Output the [x, y] coordinate of the center of the cell containing the given text.  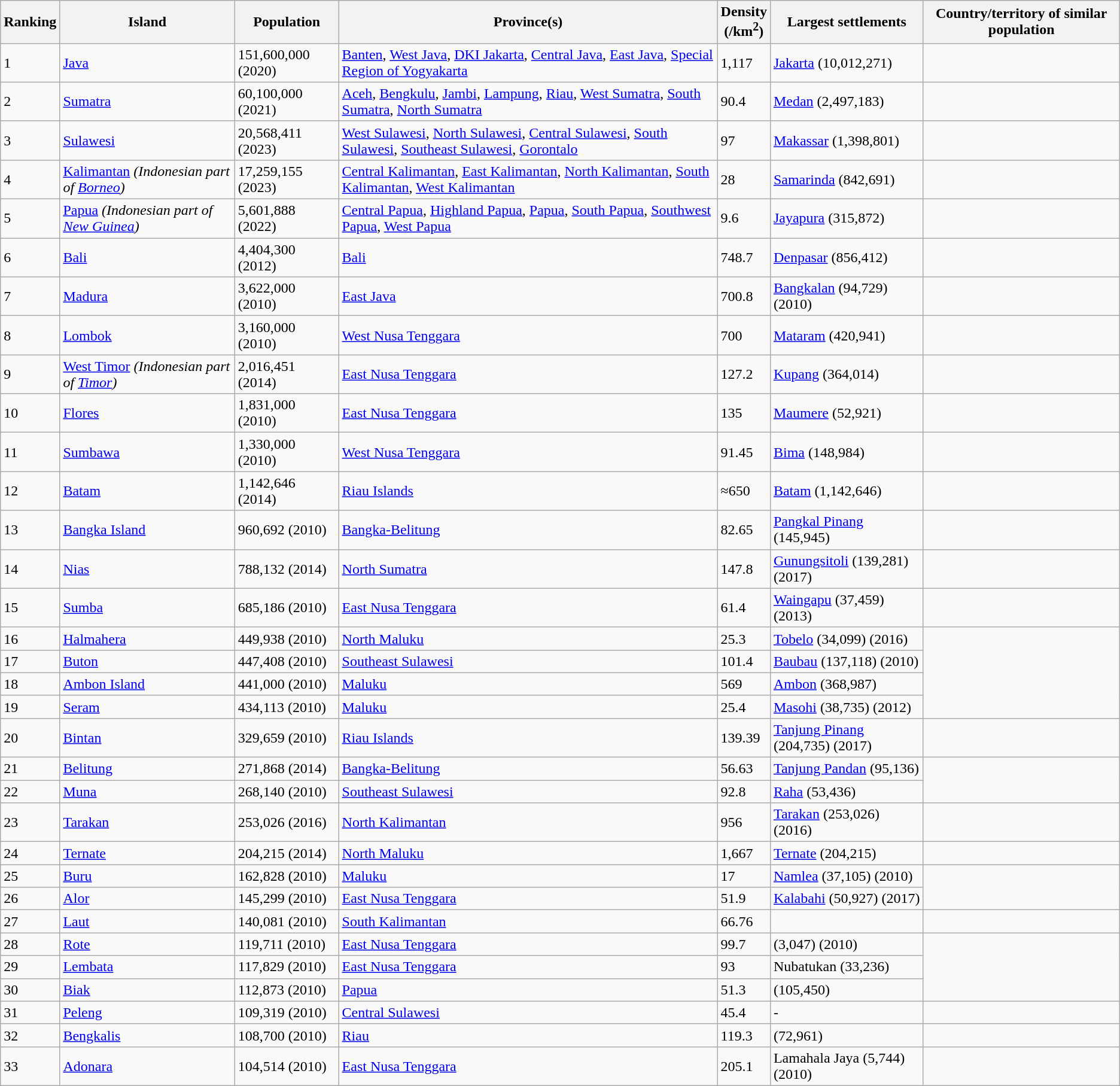
Jakarta (10,012,271) [847, 62]
Tanjung Pinang (204,735) (2017) [847, 737]
441,000 (2010) [287, 684]
Baubau (137,118) (2010) [847, 661]
15 [30, 608]
Papua [528, 990]
Tobelo (34,099) (2016) [847, 638]
Pangkal Pinang (145,945) [847, 530]
147.8 [744, 568]
4,404,300 (2012) [287, 257]
204,215 (2014) [287, 853]
6 [30, 257]
Sumatra [147, 102]
Raha (53,436) [847, 792]
Island [147, 22]
Tarakan (253,026) (2016) [847, 822]
Largest settlements [847, 22]
Java [147, 62]
22 [30, 792]
12 [30, 491]
Halmahera [147, 638]
Kupang (364,014) [847, 375]
Ambon Island [147, 684]
Masohi (38,735) (2012) [847, 707]
108,700 (2010) [287, 1035]
271,868 (2014) [287, 769]
61.4 [744, 608]
56.63 [744, 769]
Population [287, 22]
447,408 (2010) [287, 661]
434,113 (2010) [287, 707]
788,132 (2014) [287, 568]
Province(s) [528, 22]
3,160,000 (2010) [287, 335]
139.39 [744, 737]
1,831,000 (2010) [287, 413]
(3,047) (2010) [847, 944]
109,319 (2010) [287, 1012]
51.9 [744, 899]
101.4 [744, 661]
66.76 [744, 921]
20 [30, 737]
104,514 (2010) [287, 1066]
25 [30, 876]
Lamahala Jaya (5,744)(2010) [847, 1066]
Peleng [147, 1012]
(105,450) [847, 990]
960,692 (2010) [287, 530]
119.3 [744, 1035]
2,016,451 (2014) [287, 375]
162,828 (2010) [287, 876]
North Kalimantan [528, 822]
Samarinda (842,691) [847, 180]
Rote [147, 944]
14 [30, 568]
91.45 [744, 452]
Banten, West Java, DKI Jakarta, Central Java, East Java, Special Region of Yogyakarta [528, 62]
135 [744, 413]
Ambon (368,987) [847, 684]
Gunungsitoli (139,281) (2017) [847, 568]
1,117 [744, 62]
25.3 [744, 638]
Central Sulawesi [528, 1012]
19 [30, 707]
21 [30, 769]
29 [30, 967]
Makassar (1,398,801) [847, 140]
Mataram (420,941) [847, 335]
685,186 (2010) [287, 608]
Muna [147, 792]
Kalabahi (50,927) (2017) [847, 899]
32 [30, 1035]
253,026 (2016) [287, 822]
Belitung [147, 769]
8 [30, 335]
Central Kalimantan, East Kalimantan, North Kalimantan, South Kalimantan, West Kalimantan [528, 180]
20,568,411 (2023) [287, 140]
17,259,155 (2023) [287, 180]
Medan (2,497,183) [847, 102]
Waingapu (37,459) (2013) [847, 608]
9.6 [744, 219]
Aceh, Bengkulu, Jambi, Lampung, Riau, West Sumatra, South Sumatra, North Sumatra [528, 102]
Laut [147, 921]
127.2 [744, 375]
5,601,888 (2022) [287, 219]
Adonara [147, 1066]
97 [744, 140]
Batam [147, 491]
748.7 [744, 257]
5 [30, 219]
Bengkalis [147, 1035]
(72,961) [847, 1035]
26 [30, 899]
Jayapura (315,872) [847, 219]
16 [30, 638]
Tarakan [147, 822]
112,873 (2010) [287, 990]
Alor [147, 899]
24 [30, 853]
≈650 [744, 491]
Sumba [147, 608]
268,140 (2010) [287, 792]
Sumbawa [147, 452]
Lembata [147, 967]
- [847, 1012]
Bima (148,984) [847, 452]
Ranking [30, 22]
Density(/km2) [744, 22]
30 [30, 990]
Bangka Island [147, 530]
Ternate [147, 853]
329,659 (2010) [287, 737]
25.4 [744, 707]
Sulawesi [147, 140]
140,081 (2010) [287, 921]
Batam (1,142,646) [847, 491]
33 [30, 1066]
11 [30, 452]
700.8 [744, 297]
Maumere (52,921) [847, 413]
Biak [147, 990]
Lombok [147, 335]
3,622,000 (2010) [287, 297]
99.7 [744, 944]
Riau [528, 1035]
Bangkalan (94,729) (2010) [847, 297]
Buton [147, 661]
51.3 [744, 990]
82.65 [744, 530]
Kalimantan (Indonesian part of Borneo) [147, 180]
Ternate (204,215) [847, 853]
South Kalimantan [528, 921]
West Timor (Indonesian part of Timor) [147, 375]
92.8 [744, 792]
1,330,000 (2010) [287, 452]
Tanjung Pandan (95,136) [847, 769]
117,829 (2010) [287, 967]
31 [30, 1012]
West Sulawesi, North Sulawesi, Central Sulawesi, South Sulawesi, Southeast Sulawesi, Gorontalo [528, 140]
7 [30, 297]
Central Papua, Highland Papua, Papua, South Papua, Southwest Papua, West Papua [528, 219]
Nubatukan (33,236) [847, 967]
1 [30, 62]
Country/territory of similar population [1021, 22]
4 [30, 180]
1,667 [744, 853]
Nias [147, 568]
Denpasar (856,412) [847, 257]
Buru [147, 876]
3 [30, 140]
700 [744, 335]
151,600,000 (2020) [287, 62]
18 [30, 684]
60,100,000 (2021) [287, 102]
Bintan [147, 737]
North Sumatra [528, 568]
569 [744, 684]
956 [744, 822]
Seram [147, 707]
Flores [147, 413]
45.4 [744, 1012]
9 [30, 375]
1,142,646 (2014) [287, 491]
23 [30, 822]
93 [744, 967]
10 [30, 413]
119,711 (2010) [287, 944]
Namlea (37,105) (2010) [847, 876]
2 [30, 102]
145,299 (2010) [287, 899]
Madura [147, 297]
90.4 [744, 102]
Papua (Indonesian part of New Guinea) [147, 219]
205.1 [744, 1066]
East Java [528, 297]
449,938 (2010) [287, 638]
27 [30, 921]
13 [30, 530]
